Search for the cell housing the specified text and yield its (x, y) center coordinate. 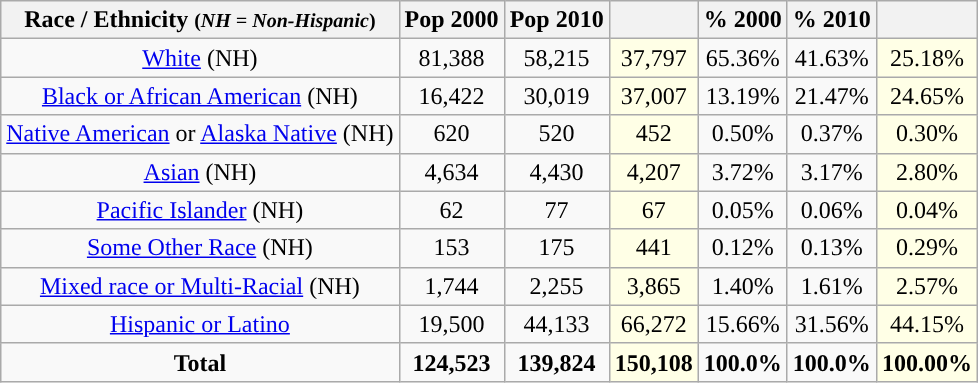
3.17% (832, 172)
520 (556, 134)
25.18% (926, 58)
White (NH) (200, 58)
3,865 (654, 286)
% 2010 (832, 20)
175 (556, 248)
81,388 (452, 58)
41.63% (832, 58)
0.29% (926, 248)
Pacific Islander (NH) (200, 210)
Black or African American (NH) (200, 96)
2.80% (926, 172)
31.56% (832, 324)
150,108 (654, 362)
58,215 (556, 58)
65.36% (742, 58)
2,255 (556, 286)
Pop 2000 (452, 20)
620 (452, 134)
44.15% (926, 324)
67 (654, 210)
153 (452, 248)
Native American or Alaska Native (NH) (200, 134)
Total (200, 362)
1.61% (832, 286)
4,634 (452, 172)
30,019 (556, 96)
100.00% (926, 362)
19,500 (452, 324)
Some Other Race (NH) (200, 248)
77 (556, 210)
21.47% (832, 96)
441 (654, 248)
139,824 (556, 362)
15.66% (742, 324)
Race / Ethnicity (NH = Non-Hispanic) (200, 20)
16,422 (452, 96)
Asian (NH) (200, 172)
1,744 (452, 286)
0.04% (926, 210)
24.65% (926, 96)
37,797 (654, 58)
2.57% (926, 286)
Hispanic or Latino (200, 324)
3.72% (742, 172)
124,523 (452, 362)
62 (452, 210)
0.05% (742, 210)
0.37% (832, 134)
13.19% (742, 96)
0.06% (832, 210)
0.30% (926, 134)
1.40% (742, 286)
4,207 (654, 172)
66,272 (654, 324)
37,007 (654, 96)
Pop 2010 (556, 20)
44,133 (556, 324)
Mixed race or Multi-Racial (NH) (200, 286)
4,430 (556, 172)
452 (654, 134)
0.13% (832, 248)
% 2000 (742, 20)
0.50% (742, 134)
0.12% (742, 248)
